Detect which cell encompasses the target text, then output its [X, Y] center coordinate. 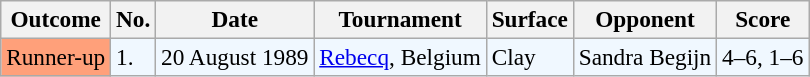
Surface [530, 19]
Outcome [56, 19]
Clay [530, 57]
No. [134, 19]
1. [134, 57]
Score [763, 19]
Sandra Begijn [644, 57]
20 August 1989 [235, 57]
Tournament [400, 19]
Date [235, 19]
4–6, 1–6 [763, 57]
Opponent [644, 19]
Rebecq, Belgium [400, 57]
Runner-up [56, 57]
